Output the (x, y) coordinate of the center of the cell containing the given text.  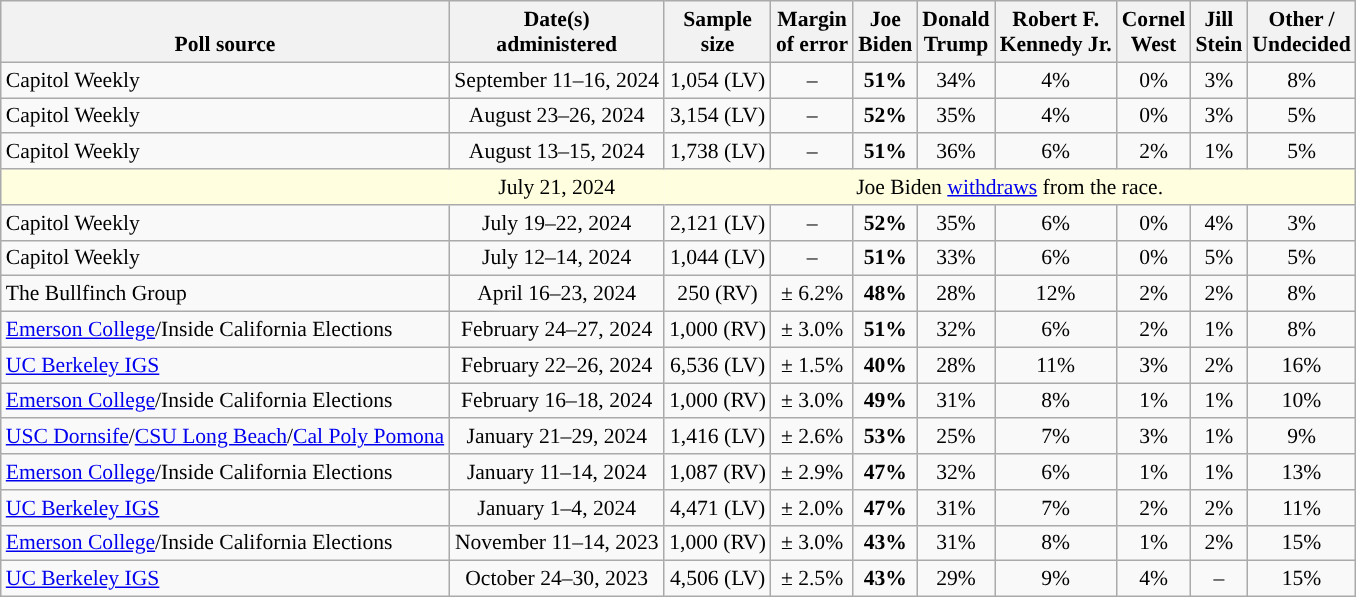
1,054 (LV) (718, 80)
25% (956, 437)
4,471 (LV) (718, 508)
October 24–30, 2023 (556, 579)
± 2.6% (812, 437)
JoeBiden (885, 32)
± 2.0% (812, 508)
16% (1301, 365)
1,738 (LV) (718, 152)
August 13–15, 2024 (556, 152)
JillStein (1218, 32)
± 2.5% (812, 579)
January 21–29, 2024 (556, 437)
Samplesize (718, 32)
1,087 (RV) (718, 472)
6,536 (LV) (718, 365)
4,506 (LV) (718, 579)
250 (RV) (718, 294)
40% (885, 365)
July 21, 2024 (556, 187)
33% (956, 258)
Date(s)administered (556, 32)
January 1–4, 2024 (556, 508)
1,044 (LV) (718, 258)
Other /Undecided (1301, 32)
36% (956, 152)
Robert F.Kennedy Jr. (1056, 32)
USC Dornsife/CSU Long Beach/Cal Poly Pomona (225, 437)
Poll source (225, 32)
49% (885, 401)
± 1.5% (812, 365)
12% (1056, 294)
The Bullfinch Group (225, 294)
April 16–23, 2024 (556, 294)
34% (956, 80)
± 6.2% (812, 294)
1,416 (LV) (718, 437)
10% (1301, 401)
January 11–14, 2024 (556, 472)
2,121 (LV) (718, 223)
Joe Biden withdraws from the race. (1010, 187)
3,154 (LV) (718, 116)
DonaldTrump (956, 32)
February 24–27, 2024 (556, 330)
± 2.9% (812, 472)
29% (956, 579)
48% (885, 294)
CornelWest (1154, 32)
July 12–14, 2024 (556, 258)
Marginof error (812, 32)
August 23–26, 2024 (556, 116)
July 19–22, 2024 (556, 223)
13% (1301, 472)
53% (885, 437)
September 11–16, 2024 (556, 80)
February 16–18, 2024 (556, 401)
February 22–26, 2024 (556, 365)
November 11–14, 2023 (556, 543)
